Output the (X, Y) coordinate of the center of the cell containing the given text.  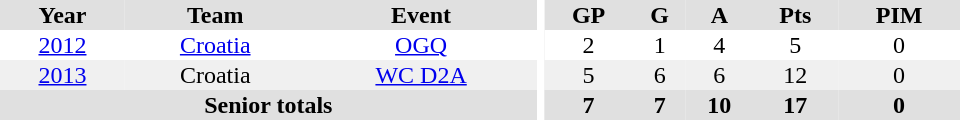
Senior totals (268, 105)
12 (795, 75)
Year (62, 15)
2013 (62, 75)
17 (795, 105)
OGQ (420, 45)
Event (420, 15)
2 (588, 45)
PIM (899, 15)
2012 (62, 45)
GP (588, 15)
WC D2A (420, 75)
G (660, 15)
A (719, 15)
1 (660, 45)
10 (719, 105)
4 (719, 45)
Team (215, 15)
Pts (795, 15)
